Capture the cell that displays the provided text and extract its [X, Y] central coordinate. 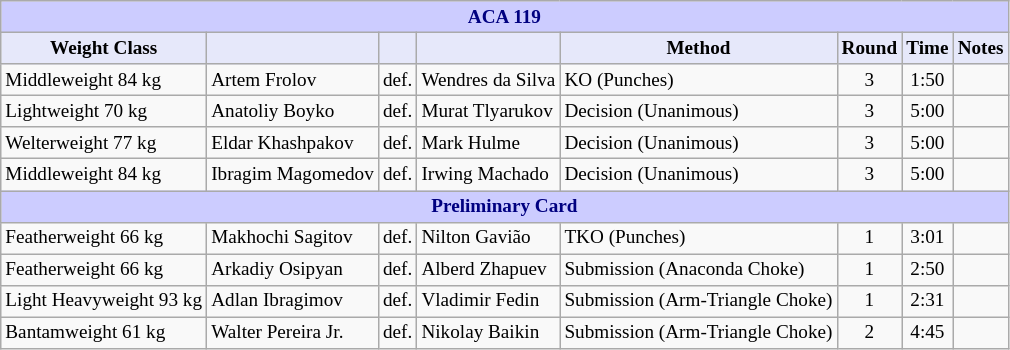
Round [870, 48]
2:50 [928, 270]
Nikolay Baikin [488, 333]
Bantamweight 61 kg [104, 333]
Artem Frolov [293, 80]
1:50 [928, 80]
2 [870, 333]
Adlan Ibragimov [293, 301]
Ibragim Magomedov [293, 175]
ACA 119 [504, 17]
Nilton Gavião [488, 238]
Makhochi Sagitov [293, 238]
Arkadiy Osipyan [293, 270]
KO (Punches) [698, 80]
Preliminary Card [504, 206]
Vladimir Fedin [488, 301]
Weight Class [104, 48]
Notes [980, 48]
Alberd Zhapuev [488, 270]
3:01 [928, 238]
Eldar Khashpakov [293, 143]
Anatoliy Boyko [293, 111]
Murat Tlyarukov [488, 111]
Mark Hulme [488, 143]
Wendres da Silva [488, 80]
2:31 [928, 301]
Welterweight 77 kg [104, 143]
TKO (Punches) [698, 238]
Time [928, 48]
Irwing Machado [488, 175]
4:45 [928, 333]
Submission (Anaconda Choke) [698, 270]
Method [698, 48]
Walter Pereira Jr. [293, 333]
Lightweight 70 kg [104, 111]
Light Heavyweight 93 kg [104, 301]
